Provide the (x, y) coordinate of the cell's center where the given text is located.  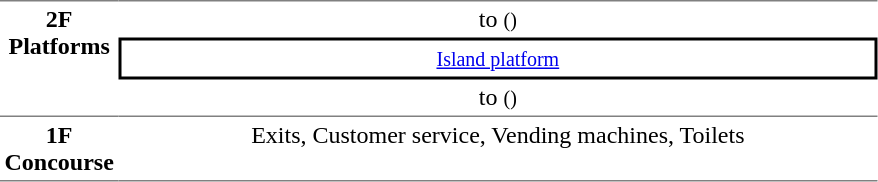
Exits, Customer service, Vending machines, Toilets (498, 149)
1FConcourse (59, 149)
2FPlatforms (59, 58)
Island platform (498, 59)
